Pinpoint the cell where the given text exists, returning its [x, y] midpoint coordinate. 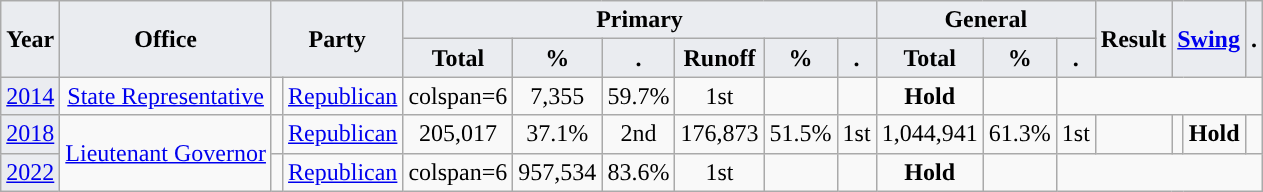
2nd [638, 134]
Runoff [720, 58]
37.1% [558, 134]
Swing [1209, 39]
7,355 [558, 96]
51.5% [800, 134]
61.3% [1020, 134]
1,044,941 [930, 134]
957,534 [558, 172]
General [986, 20]
Primary [640, 20]
176,873 [720, 134]
59.7% [638, 96]
Office [166, 39]
2022 [30, 172]
205,017 [458, 134]
2018 [30, 134]
Year [30, 39]
Party [336, 39]
83.6% [638, 172]
Result [1133, 39]
Lieutenant Governor [166, 153]
State Representative [166, 96]
2014 [30, 96]
